Scan for the cell matching the given text and deliver its [x, y] coordinate at center. 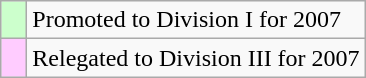
Promoted to Division I for 2007 [196, 20]
Relegated to Division III for 2007 [196, 58]
